Pinpoint the cell where the given text exists, returning its [X, Y] midpoint coordinate. 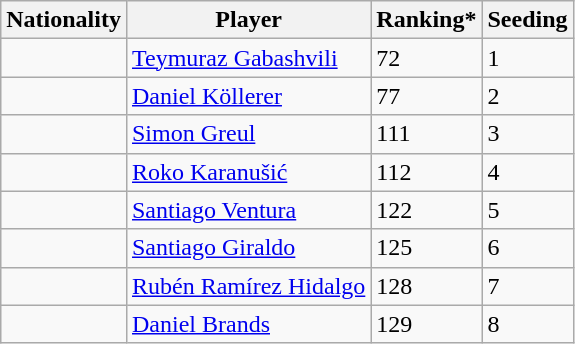
Player [248, 20]
5 [528, 210]
8 [528, 324]
2 [528, 96]
Daniel Brands [248, 324]
Roko Karanušić [248, 172]
77 [426, 96]
111 [426, 134]
6 [528, 248]
Santiago Giraldo [248, 248]
125 [426, 248]
Seeding [528, 20]
Rubén Ramírez Hidalgo [248, 286]
Nationality [64, 20]
Santiago Ventura [248, 210]
3 [528, 134]
112 [426, 172]
1 [528, 58]
Daniel Köllerer [248, 96]
72 [426, 58]
128 [426, 286]
Simon Greul [248, 134]
4 [528, 172]
Ranking* [426, 20]
7 [528, 286]
129 [426, 324]
122 [426, 210]
Teymuraz Gabashvili [248, 58]
